Locate the cell with the specified text and output its (X, Y) center coordinate. 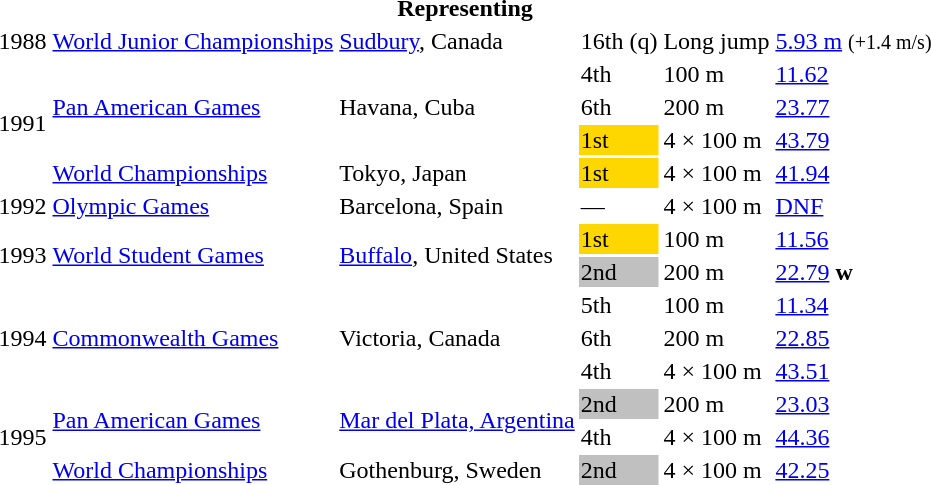
5th (619, 305)
Mar del Plata, Argentina (457, 420)
Buffalo, United States (457, 256)
Havana, Cuba (457, 107)
World Student Games (193, 256)
Commonwealth Games (193, 338)
Sudbury, Canada (457, 41)
Olympic Games (193, 206)
Tokyo, Japan (457, 173)
Barcelona, Spain (457, 206)
Long jump (716, 41)
World Junior Championships (193, 41)
Victoria, Canada (457, 338)
16th (q) (619, 41)
— (619, 206)
Gothenburg, Sweden (457, 470)
